Pinpoint the cell where the given text exists, returning its [x, y] midpoint coordinate. 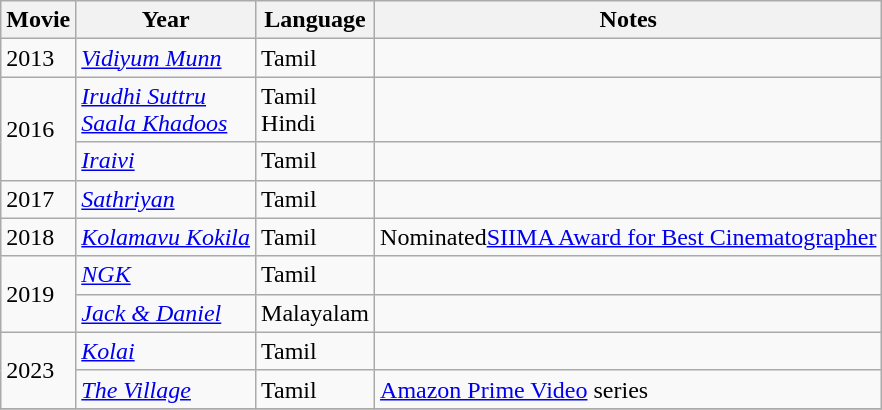
Amazon Prime Video series [628, 389]
2017 [38, 199]
2013 [38, 58]
Language [316, 20]
TamilHindi [316, 110]
Jack & Daniel [166, 313]
2018 [38, 237]
NominatedSIIMA Award for Best Cinematographer [628, 237]
2016 [38, 128]
Year [166, 20]
Movie [38, 20]
Notes [628, 20]
Sathriyan [166, 199]
2019 [38, 294]
2023 [38, 370]
Malayalam [316, 313]
Kolamavu Kokila [166, 237]
Kolai [166, 351]
Iraivi [166, 161]
The Village [166, 389]
NGK [166, 275]
Vidiyum Munn [166, 58]
Irudhi SuttruSaala Khadoos [166, 110]
